Provide the (X, Y) coordinate of the cell's center where the given text is located.  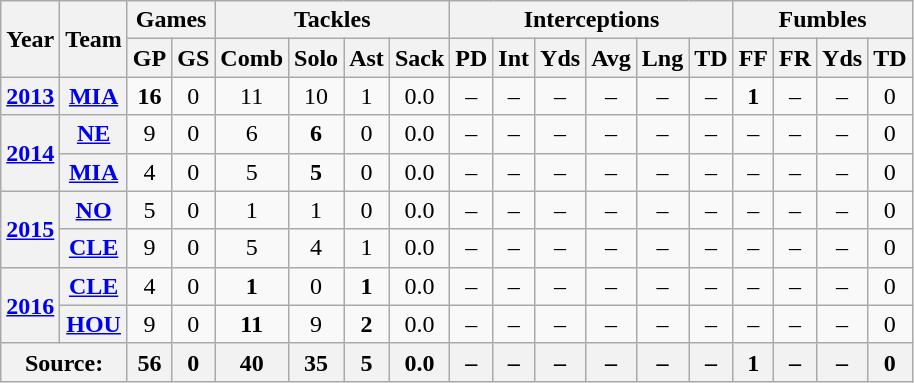
10 (316, 96)
Ast (367, 58)
Tackles (332, 20)
NO (94, 210)
2016 (30, 305)
2013 (30, 96)
35 (316, 362)
FF (753, 58)
Year (30, 39)
Int (514, 58)
FR (796, 58)
GS (194, 58)
Team (94, 39)
GP (149, 58)
40 (252, 362)
2015 (30, 229)
Avg (612, 58)
Sack (419, 58)
Games (170, 20)
2 (367, 324)
NE (94, 134)
Fumbles (822, 20)
2014 (30, 153)
Source: (64, 362)
PD (472, 58)
16 (149, 96)
Interceptions (592, 20)
Lng (662, 58)
Solo (316, 58)
Comb (252, 58)
56 (149, 362)
HOU (94, 324)
